Capture the cell that displays the provided text and extract its [X, Y] central coordinate. 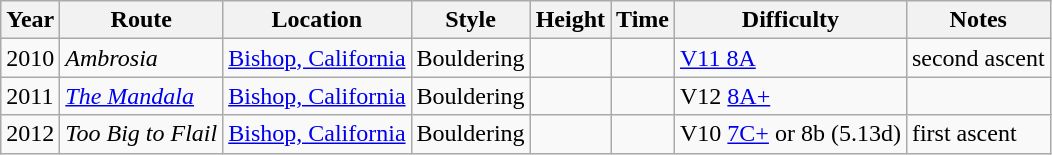
first ascent [978, 134]
Time [643, 20]
2011 [30, 96]
The Mandala [142, 96]
Year [30, 20]
Height [570, 20]
V12 8A+ [790, 96]
V11 8A [790, 58]
2010 [30, 58]
V10 7C+ or 8b (5.13d) [790, 134]
Location [317, 20]
Ambrosia [142, 58]
Notes [978, 20]
Difficulty [790, 20]
2012 [30, 134]
Style [470, 20]
Too Big to Flail [142, 134]
second ascent [978, 58]
Route [142, 20]
